Find where the given text appears and provide that cell's center as [X, Y] coordinate. 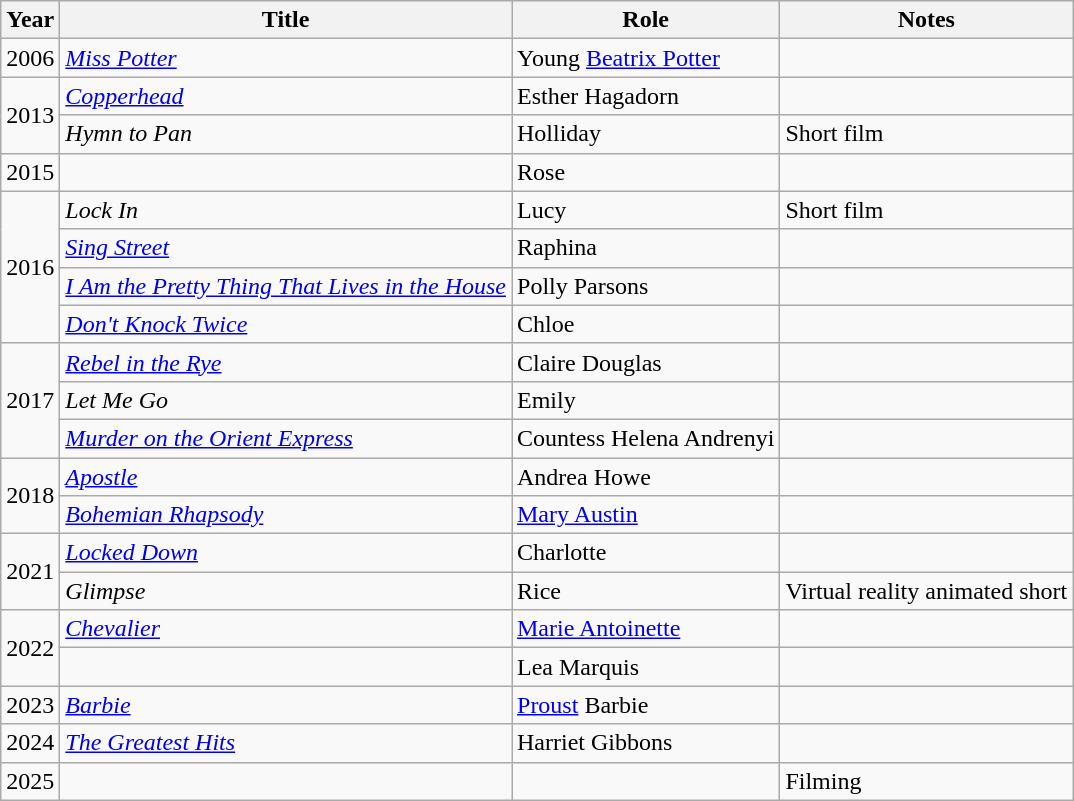
Bohemian Rhapsody [286, 515]
The Greatest Hits [286, 743]
Claire Douglas [646, 362]
Rose [646, 172]
Mary Austin [646, 515]
Holliday [646, 134]
Murder on the Orient Express [286, 438]
Barbie [286, 705]
Locked Down [286, 553]
Charlotte [646, 553]
2022 [30, 648]
Virtual reality animated short [926, 591]
Sing Street [286, 248]
2021 [30, 572]
Miss Potter [286, 58]
2024 [30, 743]
Notes [926, 20]
Proust Barbie [646, 705]
2017 [30, 400]
Chevalier [286, 629]
Lea Marquis [646, 667]
Emily [646, 400]
Glimpse [286, 591]
I Am the Pretty Thing That Lives in the House [286, 286]
Title [286, 20]
Rebel in the Rye [286, 362]
Polly Parsons [646, 286]
2018 [30, 496]
Lucy [646, 210]
2025 [30, 781]
Countess Helena Andrenyi [646, 438]
2016 [30, 267]
Copperhead [286, 96]
Andrea Howe [646, 477]
Esther Hagadorn [646, 96]
Don't Knock Twice [286, 324]
2015 [30, 172]
Role [646, 20]
Apostle [286, 477]
Chloe [646, 324]
Filming [926, 781]
Lock In [286, 210]
Rice [646, 591]
Year [30, 20]
Raphina [646, 248]
Young Beatrix Potter [646, 58]
2013 [30, 115]
Let Me Go [286, 400]
2023 [30, 705]
Marie Antoinette [646, 629]
2006 [30, 58]
Hymn to Pan [286, 134]
Harriet Gibbons [646, 743]
